From the cell containing the given text, extract its center point as [X, Y] coordinate. 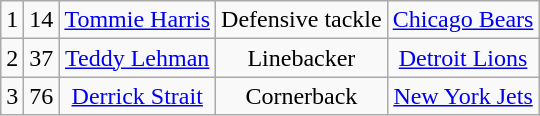
76 [42, 96]
1 [12, 20]
Teddy Lehman [138, 58]
Cornerback [302, 96]
Detroit Lions [463, 58]
Tommie Harris [138, 20]
3 [12, 96]
37 [42, 58]
Derrick Strait [138, 96]
14 [42, 20]
Defensive tackle [302, 20]
New York Jets [463, 96]
Linebacker [302, 58]
2 [12, 58]
Chicago Bears [463, 20]
